For the text-containing cell, return its midpoint in [x, y] coordinate format. 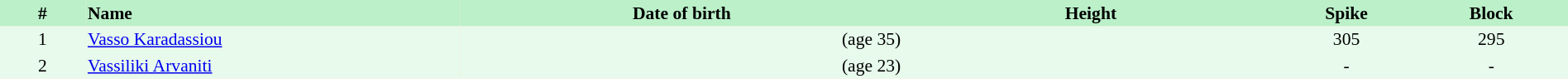
Spike [1346, 13]
Block [1491, 13]
2 [43, 66]
Name [273, 13]
# [43, 13]
1 [43, 40]
(age 35) [681, 40]
295 [1491, 40]
(age 23) [681, 66]
Height [1090, 13]
Vassiliki Arvaniti [273, 66]
305 [1346, 40]
Date of birth [681, 13]
Vasso Karadassiou [273, 40]
